Find where the given text appears and provide that cell's center as [X, Y] coordinate. 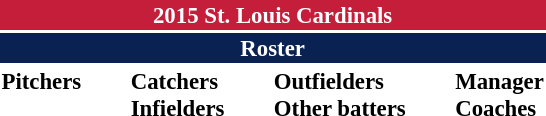
Roster [272, 48]
2015 St. Louis Cardinals [272, 15]
